Output the (X, Y) coordinate of the center of the cell containing the given text.  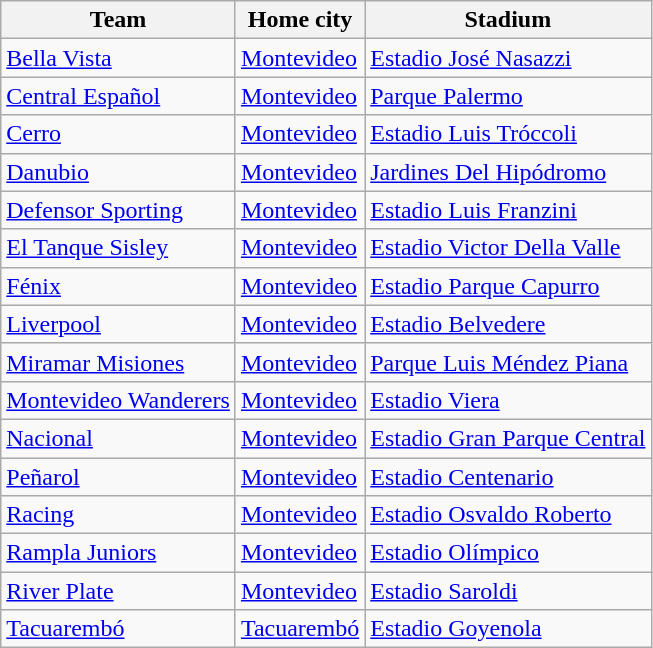
Estadio José Nasazzi (508, 58)
Cerro (118, 134)
Racing (118, 515)
Liverpool (118, 324)
Estadio Luis Franzini (508, 210)
Danubio (118, 172)
Stadium (508, 20)
Montevideo Wanderers (118, 400)
El Tanque Sisley (118, 248)
Miramar Misiones (118, 362)
Bella Vista (118, 58)
Estadio Gran Parque Central (508, 438)
Rampla Juniors (118, 553)
Peñarol (118, 477)
Home city (300, 20)
Estadio Victor Della Valle (508, 248)
Estadio Parque Capurro (508, 286)
Estadio Belvedere (508, 324)
Parque Palermo (508, 96)
Estadio Luis Tróccoli (508, 134)
Fénix (118, 286)
River Plate (118, 591)
Estadio Goyenola (508, 629)
Estadio Olímpico (508, 553)
Jardines Del Hipódromo (508, 172)
Parque Luis Méndez Piana (508, 362)
Nacional (118, 438)
Defensor Sporting (118, 210)
Estadio Centenario (508, 477)
Team (118, 20)
Estadio Saroldi (508, 591)
Estadio Osvaldo Roberto (508, 515)
Estadio Viera (508, 400)
Central Español (118, 96)
